Detect which cell encompasses the target text, then output its [x, y] center coordinate. 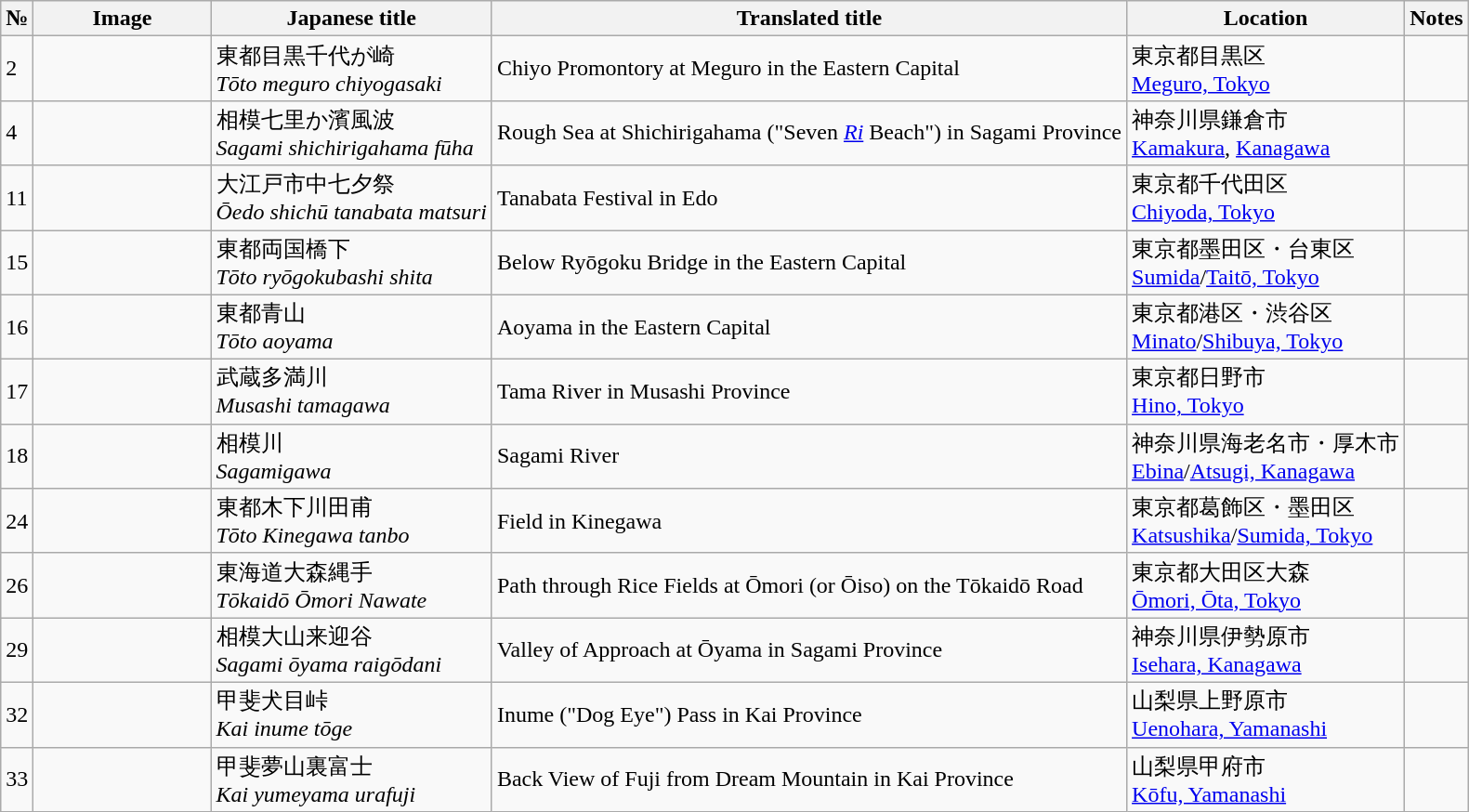
神奈川県海老名市・厚木市Ebina/Atsugi, Kanagawa [1266, 456]
26 [17, 585]
Inume ("Dog Eye") Pass in Kai Province [808, 714]
33 [17, 779]
大江戸市中七夕祭Ōedo shichū tanabata matsuri [351, 198]
Valley of Approach at Ōyama in Sagami Province [808, 650]
武蔵多満川Musashi tamagawa [351, 392]
2 [17, 69]
東都両国橋下Tōto ryōgokubashi shita [351, 263]
29 [17, 650]
Field in Kinegawa [808, 521]
神奈川県鎌倉市Kamakura, Kanagawa [1266, 133]
山梨県甲府市Kōfu, Yamanashi [1266, 779]
東京都港区・渋谷区Minato/Shibuya, Tokyo [1266, 327]
Aoyama in the Eastern Capital [808, 327]
18 [17, 456]
4 [17, 133]
相模川Sagamigawa [351, 456]
神奈川県伊勢原市Isehara, Kanagawa [1266, 650]
相模大山来迎谷Sagami ōyama raigōdani [351, 650]
Back View of Fuji from Dream Mountain in Kai Province [808, 779]
№ [17, 19]
相模七里か濱風波Sagami shichirigahama fūha [351, 133]
東京都日野市Hino, Tokyo [1266, 392]
東京都目黒区Meguro, Tokyo [1266, 69]
東京都葛飾区・墨田区Katsushika/Sumida, Tokyo [1266, 521]
Japanese title [351, 19]
山梨県上野原市Uenohara, Yamanashi [1266, 714]
Location [1266, 19]
東京都大田区大森Ōmori, Ōta, Tokyo [1266, 585]
Rough Sea at Shichirigahama ("Seven Ri Beach") in Sagami Province [808, 133]
Notes [1436, 19]
甲斐夢山裏富士Kai yumeyama urafuji [351, 779]
17 [17, 392]
東京都墨田区・台東区Sumida/Taitō, Tokyo [1266, 263]
Tanabata Festival in Edo [808, 198]
Path through Rice Fields at Ōmori (or Ōiso) on the Tōkaidō Road [808, 585]
Sagami River [808, 456]
16 [17, 327]
Image [123, 19]
32 [17, 714]
Tama River in Musashi Province [808, 392]
東都目黒千代が崎Tōto meguro chiyogasaki [351, 69]
Below Ryōgoku Bridge in the Eastern Capital [808, 263]
甲斐犬目峠Kai inume tōge [351, 714]
15 [17, 263]
Translated title [808, 19]
東都木下川田甫Tōto Kinegawa tanbo [351, 521]
Chiyo Promontory at Meguro in the Eastern Capital [808, 69]
東都青山Tōto aoyama [351, 327]
11 [17, 198]
24 [17, 521]
東京都千代田区Chiyoda, Tokyo [1266, 198]
東海道大森縄手Tōkaidō Ōmori Nawate [351, 585]
